Provide the (X, Y) coordinate of the cell's center where the given text is located.  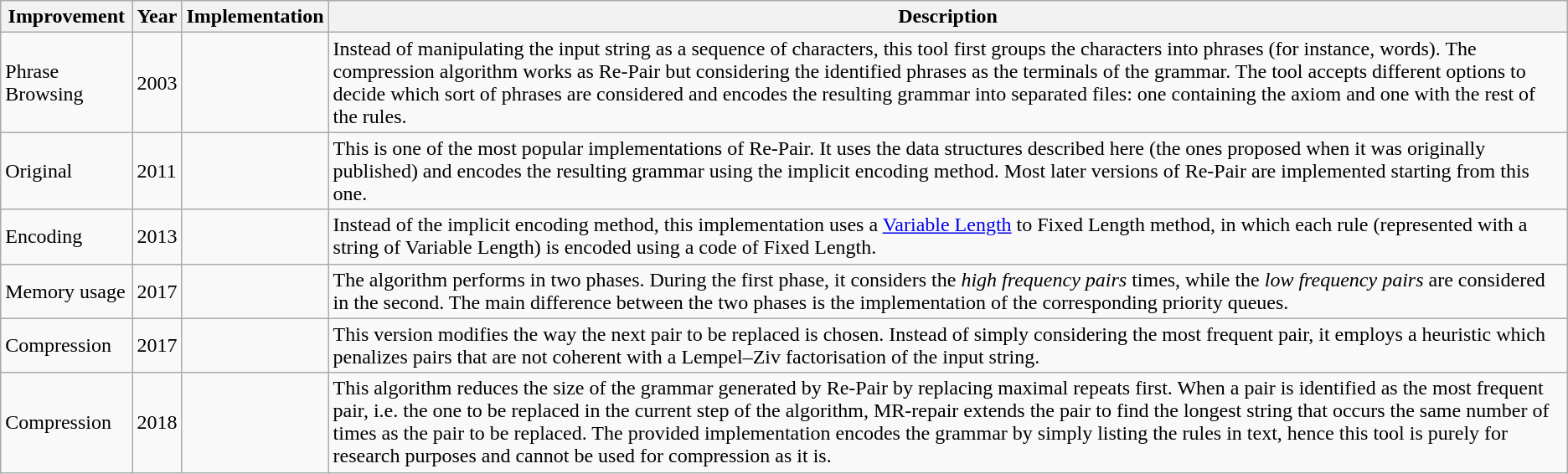
Encoding (67, 236)
2013 (157, 236)
Memory usage (67, 291)
Original (67, 171)
2003 (157, 82)
Implementation (255, 17)
2018 (157, 422)
Description (948, 17)
2011 (157, 171)
Phrase Browsing (67, 82)
Improvement (67, 17)
Year (157, 17)
